Provide the (x, y) coordinate of the cell's center where the given text is located.  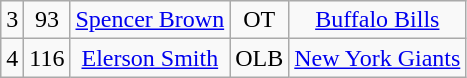
4 (12, 58)
New York Giants (378, 58)
3 (12, 20)
OLB (260, 58)
Buffalo Bills (378, 20)
116 (47, 58)
Spencer Brown (150, 20)
Elerson Smith (150, 58)
93 (47, 20)
OT (260, 20)
